Locate the cell with the specified text and output its [X, Y] center coordinate. 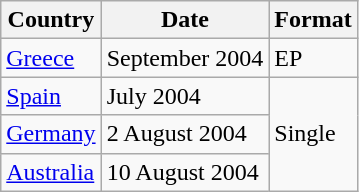
Germany [51, 134]
EP [313, 58]
Country [51, 20]
Single [313, 134]
2 August 2004 [185, 134]
Spain [51, 96]
July 2004 [185, 96]
September 2004 [185, 58]
10 August 2004 [185, 172]
Format [313, 20]
Date [185, 20]
Greece [51, 58]
Australia [51, 172]
